Search for the cell housing the specified text and yield its [x, y] center coordinate. 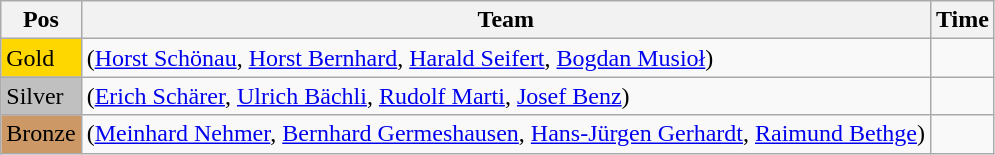
Gold [41, 58]
Team [506, 20]
Time [963, 20]
Silver [41, 96]
Pos [41, 20]
(Meinhard Nehmer, Bernhard Germeshausen, Hans-Jürgen Gerhardt, Raimund Bethge) [506, 134]
(Horst Schönau, Horst Bernhard, Harald Seifert, Bogdan Musioł) [506, 58]
Bronze [41, 134]
(Erich Schärer, Ulrich Bächli, Rudolf Marti, Josef Benz) [506, 96]
